Capture the cell that displays the provided text and extract its (x, y) central coordinate. 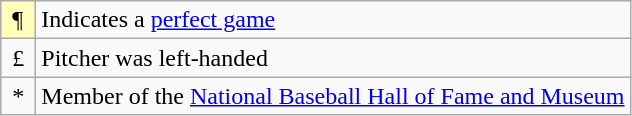
£ (18, 58)
¶ (18, 20)
Indicates a perfect game (333, 20)
Pitcher was left-handed (333, 58)
* (18, 96)
Member of the National Baseball Hall of Fame and Museum (333, 96)
